Detect which cell encompasses the target text, then output its [x, y] center coordinate. 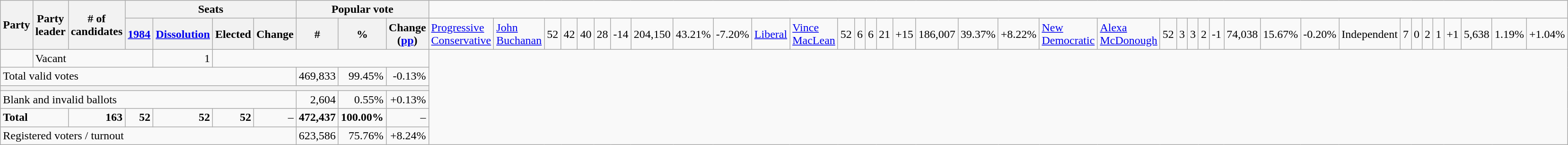
469,833 [317, 76]
Elected [233, 34]
-7.20% [732, 34]
Party leader [50, 25]
New Democratic [1068, 34]
5,638 [1477, 34]
100.00% [362, 118]
Liberal [771, 34]
Change [275, 34]
+8.24% [407, 136]
Total valid votes [149, 76]
42 [569, 34]
# ofcandidates [96, 25]
0 [1417, 34]
623,586 [317, 136]
Dissolution [183, 34]
Change (pp) [407, 34]
Registered voters / turnout [149, 136]
-0.20% [1320, 34]
+1.04% [1547, 34]
John Buchanan [519, 34]
1984 [139, 34]
75.76% [362, 136]
2,604 [317, 100]
74,038 [1242, 34]
0.55% [362, 100]
Seats [211, 9]
15.67% [1281, 34]
# [317, 34]
-1 [1217, 34]
99.45% [362, 76]
186,007 [937, 34]
204,150 [652, 34]
Progressive Conservative [461, 34]
7 [1406, 34]
39.37% [978, 34]
Blank and invalid ballots [149, 100]
43.21% [693, 34]
Popular vote [362, 9]
28 [603, 34]
163 [96, 118]
-0.13% [407, 76]
Party [17, 25]
21 [885, 34]
+15 [904, 34]
472,437 [317, 118]
40 [586, 34]
Independent [1370, 34]
Vince MacLean [814, 34]
+0.13% [407, 100]
Total [34, 118]
+1 [1453, 34]
1.19% [1509, 34]
% [362, 34]
+8.22% [1019, 34]
Vacant [93, 58]
Alexa McDonough [1129, 34]
-14 [621, 34]
